Scan for the cell matching the given text and deliver its [X, Y] coordinate at center. 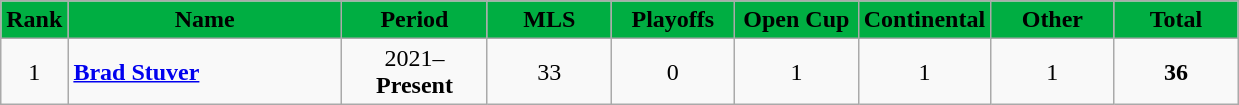
Name [205, 20]
Playoffs [673, 20]
Continental [924, 20]
Period [414, 20]
MLS [549, 20]
Other [1053, 20]
0 [673, 72]
36 [1176, 72]
Rank [34, 20]
2021–Present [414, 72]
33 [549, 72]
Brad Stuver [205, 72]
Total [1176, 20]
Open Cup [797, 20]
